Return (x, y) of the center of cell containing provided text 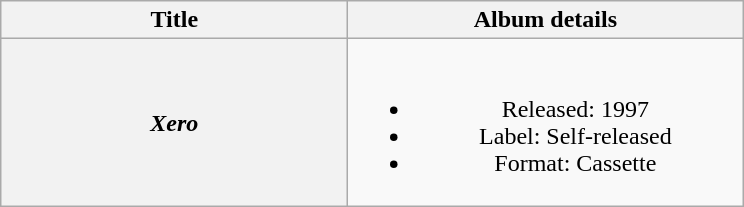
Title (174, 20)
Xero (174, 122)
Album details (546, 20)
Released: 1997Label: Self-releasedFormat: Cassette (546, 122)
